Return [X, Y] of the center of cell containing provided text 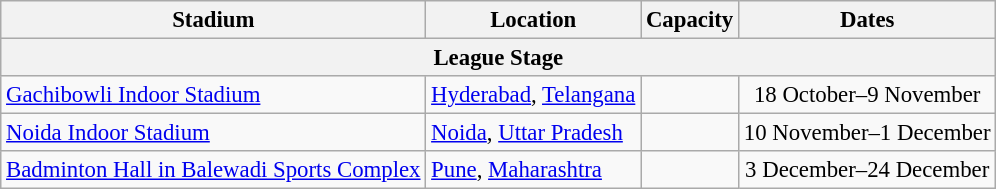
Noida Indoor Stadium [214, 133]
Gachibowli Indoor Stadium [214, 95]
18 October–9 November [868, 95]
3 December–24 December [868, 170]
Location [534, 20]
Hyderabad, Telangana [534, 95]
Noida, Uttar Pradesh [534, 133]
Dates [868, 20]
10 November–1 December [868, 133]
Badminton Hall in Balewadi Sports Complex [214, 170]
League Stage [498, 58]
Stadium [214, 20]
Pune, Maharashtra [534, 170]
Capacity [690, 20]
